Search for the cell housing the specified text and yield its [X, Y] center coordinate. 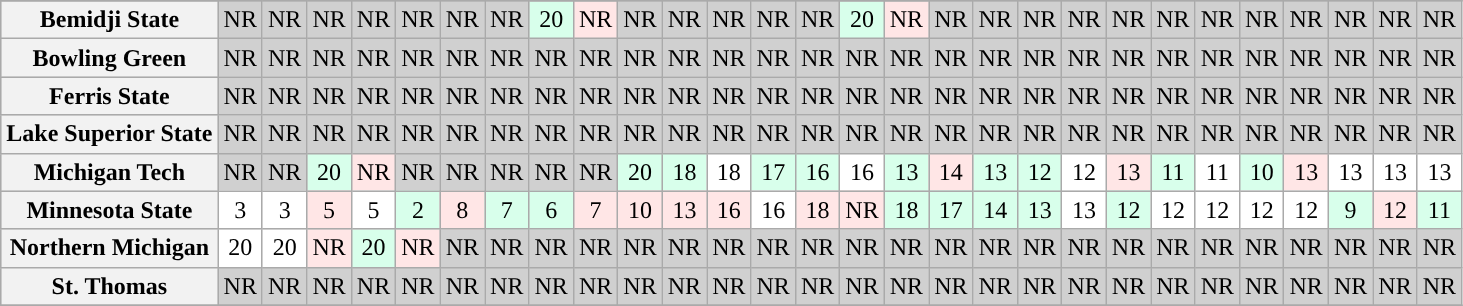
Bowling Green [110, 58]
Lake Superior State [110, 134]
Michigan Tech [110, 172]
St. Thomas [110, 286]
Bemidji State [110, 20]
2 [418, 210]
Minnesota State [110, 210]
Northern Michigan [110, 248]
8 [462, 210]
Ferris State [110, 96]
9 [1350, 210]
6 [551, 210]
